Extract the (X, Y) coordinate from the center of the cell holding the provided text.  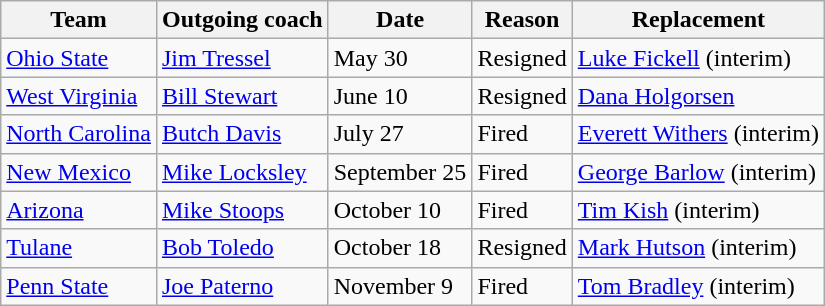
July 27 (400, 134)
Tim Kish (interim) (698, 210)
West Virginia (79, 96)
George Barlow (interim) (698, 172)
Tulane (79, 248)
June 10 (400, 96)
Mark Hutson (interim) (698, 248)
Jim Tressel (242, 58)
Penn State (79, 286)
Bill Stewart (242, 96)
Tom Bradley (interim) (698, 286)
Bob Toledo (242, 248)
Date (400, 20)
Outgoing coach (242, 20)
October 10 (400, 210)
November 9 (400, 286)
October 18 (400, 248)
Dana Holgorsen (698, 96)
North Carolina (79, 134)
Reason (522, 20)
Mike Stoops (242, 210)
May 30 (400, 58)
New Mexico (79, 172)
Team (79, 20)
Ohio State (79, 58)
Joe Paterno (242, 286)
Butch Davis (242, 134)
Replacement (698, 20)
Mike Locksley (242, 172)
September 25 (400, 172)
Everett Withers (interim) (698, 134)
Arizona (79, 210)
Luke Fickell (interim) (698, 58)
